Scan for the cell matching the given text and deliver its (X, Y) coordinate at center. 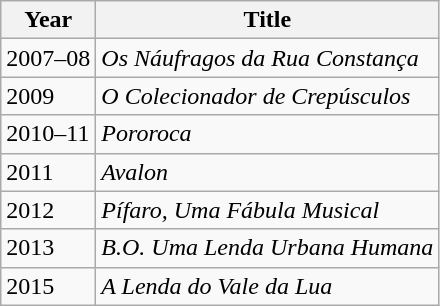
2007–08 (48, 58)
2009 (48, 96)
2013 (48, 248)
Avalon (268, 172)
Year (48, 20)
Os Náufragos da Rua Constança (268, 58)
Pororoca (268, 134)
A Lenda do Vale da Lua (268, 286)
2010–11 (48, 134)
2015 (48, 286)
2011 (48, 172)
Title (268, 20)
2012 (48, 210)
B.O. Uma Lenda Urbana Humana (268, 248)
Pífaro, Uma Fábula Musical (268, 210)
O Colecionador de Crepúsculos (268, 96)
